Pinpoint the cell where the given text exists, returning its (X, Y) midpoint coordinate. 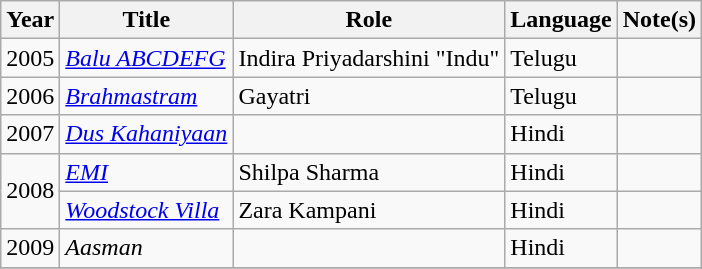
Note(s) (659, 20)
Dus Kahaniyaan (146, 134)
EMI (146, 172)
Zara Kampani (369, 210)
Year (30, 20)
Language (561, 20)
2007 (30, 134)
Aasman (146, 248)
2009 (30, 248)
Woodstock Villa (146, 210)
2005 (30, 58)
Title (146, 20)
Brahmastram (146, 96)
Indira Priyadarshini "Indu" (369, 58)
Shilpa Sharma (369, 172)
2006 (30, 96)
Balu ABCDEFG (146, 58)
2008 (30, 191)
Gayatri (369, 96)
Role (369, 20)
